Capture the cell that displays the provided text and extract its [x, y] central coordinate. 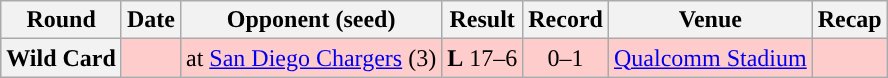
L 17–6 [482, 58]
Result [482, 20]
Date [150, 20]
0–1 [566, 58]
Venue [710, 20]
Opponent (seed) [310, 20]
Qualcomm Stadium [710, 58]
Record [566, 20]
Recap [850, 20]
Round [62, 20]
Wild Card [62, 58]
at San Diego Chargers (3) [310, 58]
